Find where the given text appears and provide that cell's center as [X, Y] coordinate. 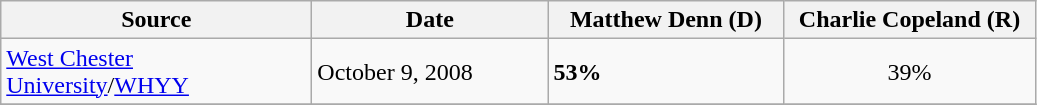
Date [430, 20]
West Chester University/WHYY [156, 72]
Source [156, 20]
53% [666, 72]
October 9, 2008 [430, 72]
Matthew Denn (D) [666, 20]
Charlie Copeland (R) [910, 20]
39% [910, 72]
